Scan for the cell matching the given text and deliver its (X, Y) coordinate at center. 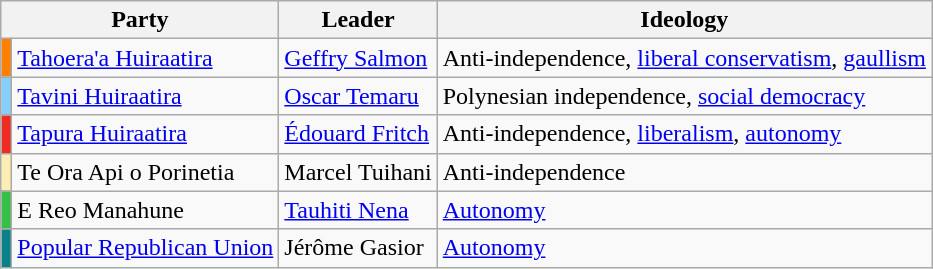
Polynesian independence, social democracy (684, 96)
Tavini Huiraatira (146, 96)
E Reo Manahune (146, 210)
Te Ora Api o Porinetia (146, 172)
Jérôme Gasior (358, 248)
Tauhiti Nena (358, 210)
Marcel Tuihani (358, 172)
Leader (358, 20)
Party (140, 20)
Geffry Salmon (358, 58)
Anti-independence (684, 172)
Oscar Temaru (358, 96)
Tapura Huiraatira (146, 134)
Anti-independence, liberal conservatism, gaullism (684, 58)
Anti-independence, liberalism, autonomy (684, 134)
Tahoera'a Huiraatira (146, 58)
Popular Republican Union (146, 248)
Ideology (684, 20)
Édouard Fritch (358, 134)
